Extract the [x, y] coordinate from the center of the cell holding the provided text.  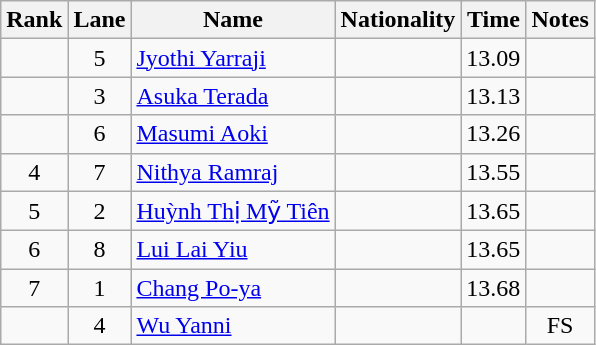
Huỳnh Thị Mỹ Tiên [233, 211]
3 [100, 96]
Nationality [398, 20]
Nithya Ramraj [233, 172]
FS [560, 326]
Notes [560, 20]
Time [494, 20]
Name [233, 20]
13.68 [494, 288]
13.13 [494, 96]
Lui Lai Yiu [233, 250]
2 [100, 211]
8 [100, 250]
Chang Po-ya [233, 288]
Wu Yanni [233, 326]
Rank [34, 20]
Masumi Aoki [233, 134]
13.55 [494, 172]
1 [100, 288]
Jyothi Yarraji [233, 58]
Lane [100, 20]
13.09 [494, 58]
Asuka Terada [233, 96]
13.26 [494, 134]
